From the cell containing the given text, extract its center point as [x, y] coordinate. 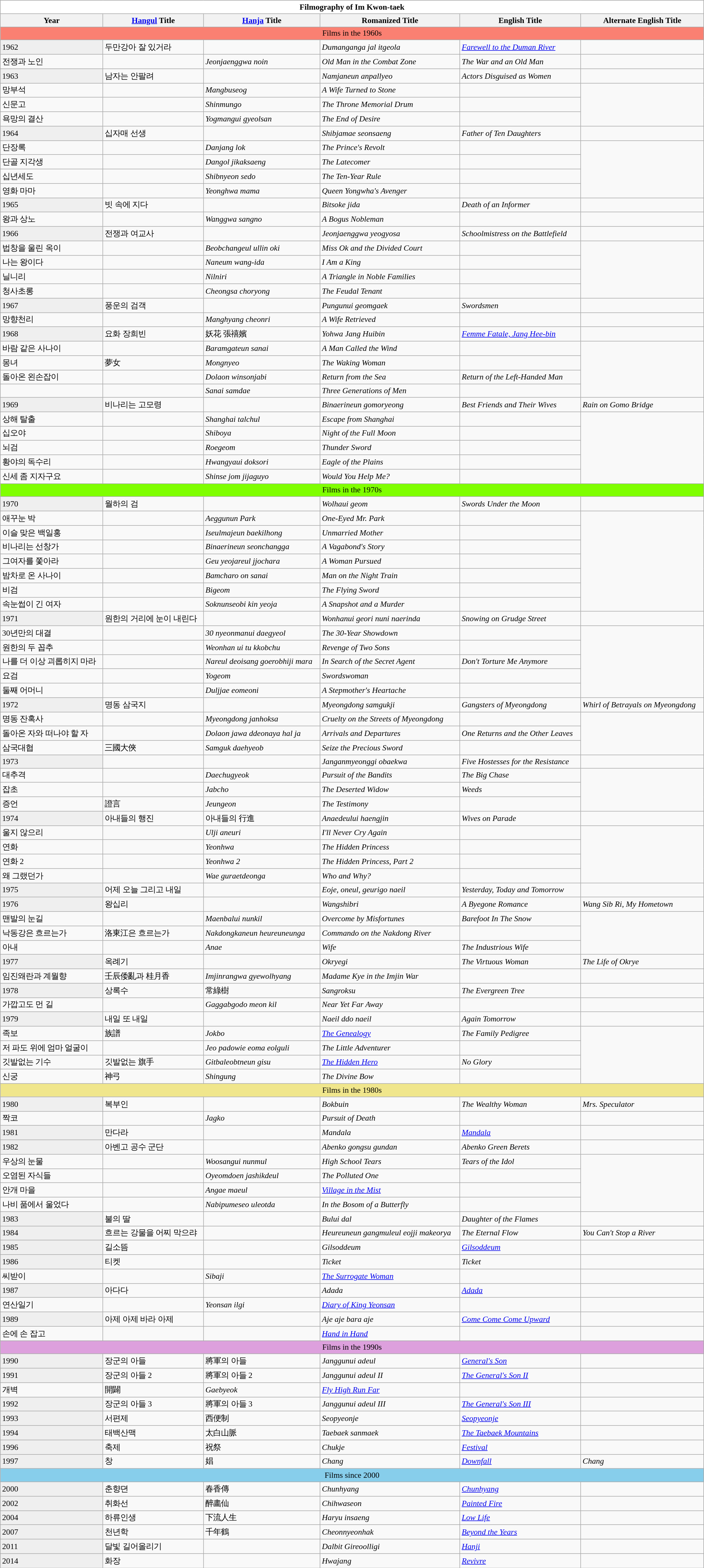
1974 [52, 818]
황야의 독수리 [52, 462]
Revenge of Two Sons [390, 648]
Shinse jom jijaguyo [262, 476]
Seize the Precious Sword [390, 748]
Alternate English Title [642, 20]
壬辰倭亂과 桂月香 [153, 976]
Bitsoke jida [390, 205]
전쟁과 여교사 [153, 234]
Father of Ten Daughters [520, 133]
십년세도 [52, 176]
Imjinrangwa gyewolhyang [262, 976]
Return of the Left-Handed Man [520, 377]
Haryu insaeng [390, 1518]
Five Hostesses for the Resistance [520, 762]
원한의 두 꼽추 [52, 648]
Jagko [262, 1118]
Yeonghwa mama [262, 191]
Gitbaleobtneun gisu [262, 1062]
영화 마마 [52, 191]
A Vagabond's Story [390, 547]
연화 [52, 847]
The Eternal Flow [520, 1233]
Romanized Title [390, 20]
常綠樹 [262, 991]
將軍의 아들 [262, 1361]
Yeonsan ilgi [262, 1305]
Nakdongkaneun heureuneunga [262, 933]
下流人生 [262, 1518]
娼 [262, 1461]
Iseulmajeun baekilhong [262, 532]
Miss Ok and the Divided Court [390, 248]
비나리는 고모령 [153, 405]
왕과 상노 [52, 219]
왕십리 [153, 904]
Mrs. Speculator [642, 1104]
1966 [52, 234]
요검 [52, 676]
깃발없는 기수 [52, 1062]
풍운의 검객 [153, 305]
The Deserted Widow [390, 789]
깃발없는 旗手 [153, 1062]
1991 [52, 1375]
族譜 [153, 1034]
바람 같은 사나이 [52, 348]
祝祭 [262, 1447]
Nabipumeseo uleotda [262, 1204]
Maenbalui nunkil [262, 919]
洛東江은 흐르는가 [153, 933]
Weeds [520, 789]
Painted Fire [520, 1503]
The Surrogate Woman [390, 1276]
울지 않으리 [52, 832]
Whirl of Betrayals on Myeongdong [642, 705]
명동 잔혹사 [52, 719]
1985 [52, 1248]
Rain on Gomo Bridge [642, 405]
몽녀 [52, 362]
월하의 검 [153, 504]
Gaebyeok [262, 1389]
1994 [52, 1432]
아다다 [153, 1291]
The Waking Woman [390, 362]
1987 [52, 1291]
Gaggabgodo meon kil [262, 1005]
나비 품에서 울었다 [52, 1204]
Yeonhwa 2 [262, 861]
망향천리 [52, 320]
The Wealthy Woman [520, 1104]
妖花 張禧嬪 [262, 334]
짝코 [52, 1118]
Hwajang [390, 1561]
내일 또 내일 [153, 1019]
醉畵仙 [262, 1503]
신세 좀 지자구요 [52, 476]
Abenko gongsu gundan [390, 1147]
단장록 [52, 148]
Janggunui adeul II [390, 1375]
Aje aje bara aje [390, 1319]
Wangshibri [390, 904]
Barefoot In The Snow [520, 919]
남자는 안팔려 [153, 76]
A Snapshot and a Murder [390, 604]
The Virtuous Woman [520, 962]
잡초 [52, 789]
Hangul Title [153, 20]
Eagle of the Plains [390, 462]
The War and an Old Man [520, 62]
西便制 [262, 1418]
1982 [52, 1147]
2004 [52, 1518]
Shibnyeon sedo [262, 176]
No Glory [520, 1062]
Anaedeului haengjin [390, 818]
1964 [52, 133]
The Testimony [390, 804]
Bului dal [390, 1219]
1993 [52, 1418]
In Search of the Secret Agent [390, 662]
2014 [52, 1561]
Roegeom [262, 448]
돌아온 자와 떠나야 할 자 [52, 734]
The Ten-Year Rule [390, 176]
Janggunui adeul [390, 1361]
1976 [52, 904]
전쟁과 노인 [52, 62]
1980 [52, 1104]
太白山脈 [262, 1432]
Cheongsa choryong [262, 291]
Revivre [520, 1561]
Jeungeon [262, 804]
1992 [52, 1404]
Wife [390, 948]
Baramgateun sanai [262, 348]
Snowing on Grudge Street [520, 619]
가깝고도 먼 길 [52, 1005]
Wanggwa sangno [262, 219]
Yesterday, Today and Tomorrow [520, 890]
The Flying Sword [390, 590]
왜 그랬던가 [52, 876]
Sibaji [262, 1276]
우상의 눈물 [52, 1161]
A Wife Retrieved [390, 320]
Wolhaui geom [390, 504]
2007 [52, 1532]
신궁 [52, 1077]
망부석 [52, 91]
Man on the Night Train [390, 576]
Naeil ddo naeil [390, 1019]
Pursuit of the Bandits [390, 775]
Geu yeojareul jjochara [262, 561]
Escape from Shanghai [390, 419]
오염된 자식들 [52, 1176]
The Industrious Wife [520, 948]
Festival [520, 1447]
Cheonnyeonhak [390, 1532]
춘향뎐 [153, 1489]
밤차로 온 사나이 [52, 576]
Beobchangeul ullin oki [262, 248]
The Genealogy [390, 1034]
春香傳 [262, 1489]
Dalbit Gireoolligi [390, 1546]
Death of an Informer [520, 205]
Films in the 1970s [352, 490]
Nilniri [262, 277]
Daechugyeok [262, 775]
2002 [52, 1503]
Samguk daehyeob [262, 748]
1975 [52, 890]
The General's Son III [520, 1404]
장군의 아들 [153, 1361]
Angae maeul [262, 1190]
비나리는 선창가 [52, 547]
족보 [52, 1034]
Taebaek sanmaek [390, 1432]
English Title [520, 20]
Films in the 1980s [352, 1090]
원한의 거리에 눈이 내린다 [153, 619]
Dumanganga jal itgeola [390, 48]
흐르는 강물을 어찌 막으랴 [153, 1233]
Bokbuin [390, 1104]
Shiboya [262, 434]
I'll Never Cry Again [390, 832]
Unmarried Mother [390, 532]
1990 [52, 1361]
The Evergreen Tree [520, 991]
낙동강은 흐르는가 [52, 933]
개벽 [52, 1389]
요화 장희빈 [153, 334]
Return from the Sea [390, 377]
십자매 선생 [153, 133]
Pungunui geomgaek [390, 305]
티켓 [153, 1262]
Madame Kye in the Imjin War [390, 976]
Jeonjaenggwa noin [262, 62]
Low Life [520, 1518]
Arrivals and Departures [390, 734]
임진왜란과 계월향 [52, 976]
Binaerineun seonchangga [262, 547]
You Can't Stop a River [642, 1233]
Cruelty on the Streets of Myeongdong [390, 719]
저 파도 위에 엄마 얼굴이 [52, 1048]
Hanji [520, 1546]
Heureuneun gangmuleul eojji makeorya [390, 1233]
Farewell to the Duman River [520, 48]
나는 왕이다 [52, 262]
Thunder Sword [390, 448]
開闢 [153, 1389]
The General's Son II [520, 1375]
Swordsmen [520, 305]
Nareul deoisang goerobhiji mara [262, 662]
1972 [52, 705]
Dolaon winsonjabi [262, 377]
복부인 [153, 1104]
Commando on the Nakdong River [390, 933]
Again Tomorrow [520, 1019]
Jokbo [262, 1034]
General's Son [520, 1361]
아벤고 공수 군단 [153, 1147]
옥례기 [153, 962]
1996 [52, 1447]
연산일기 [52, 1305]
Mangbuseog [262, 91]
Near Yet Far Away [390, 1005]
안개 마을 [52, 1190]
Three Generations of Men [390, 391]
The Latecomer [390, 162]
Namjaneun anpallyeo [390, 76]
1981 [52, 1132]
Anae [262, 948]
Tears of the Idol [520, 1161]
Come Come Come Upward [520, 1319]
Schoolmistress on the Battlefield [520, 234]
비검 [52, 590]
Jeonjaenggwa yeogyosa [390, 234]
1970 [52, 504]
The Taebaek Mountains [520, 1432]
1965 [52, 205]
Mongnyeo [262, 362]
The Throne Memorial Drum [390, 105]
1983 [52, 1219]
Films in the 1990s [352, 1347]
The Big Chase [520, 775]
千年鶴 [262, 1532]
두만강아 잘 있거라 [153, 48]
욕망의 결산 [52, 119]
Soknunseobi kin yeoja [262, 604]
Old Man in the Combat Zone [390, 62]
Hwangyaui doksori [262, 462]
Weonhan ui tu kkobchu [262, 648]
Wang Sib Ri, My Hometown [642, 904]
Sangroksu [390, 991]
Gangsters of Myeongdong [520, 705]
1963 [52, 76]
Village in the Mist [390, 1190]
1968 [52, 334]
The Divine Bow [390, 1077]
증언 [52, 804]
Actors Disguised as Women [520, 76]
Danjang lok [262, 148]
Myeongdong janhoksa [262, 719]
Manghyang cheonri [262, 320]
둘째 어머니 [52, 691]
불의 딸 [153, 1219]
Don't Torture Me Anymore [520, 662]
A Byegone Romance [520, 904]
Best Friends and Their Wives [520, 405]
One-Eyed Mr. Park [390, 518]
Who and Why? [390, 876]
명동 삼국지 [153, 705]
장군의 아들 2 [153, 1375]
아내들의 行進 [262, 818]
창 [153, 1461]
Beyond the Years [520, 1532]
1986 [52, 1262]
The Hidden Princess [390, 847]
將軍의 아들 2 [262, 1375]
단골 지각생 [52, 162]
30년만의 대결 [52, 633]
Shanghai talchul [262, 419]
서편제 [153, 1418]
Wonhanui geori nuni naerinda [390, 619]
1973 [52, 762]
A Man Called the Wind [390, 348]
Yeonhwa [262, 847]
Chihwaseon [390, 1503]
Yogmangui gyeolsan [262, 119]
손에 손 잡고 [52, 1334]
1984 [52, 1233]
Bigeom [262, 590]
Downfall [520, 1461]
나를 더 이상 괴롭히지 마라 [52, 662]
1978 [52, 991]
The Feudal Tenant [390, 291]
Films in the 1960s [352, 33]
A Bogus Nobleman [390, 219]
三國大俠 [153, 748]
Janggunui adeul III [390, 1404]
삼국대협 [52, 748]
Binaerineun gomoryeong [390, 405]
Hanja Title [262, 20]
Sanai samdae [262, 391]
Year [52, 20]
Chukje [390, 1447]
Naneum wang-ida [262, 262]
30 nyeonmanui daegyeol [262, 633]
달빛 길어올리기 [153, 1546]
1962 [52, 48]
In the Bosom of a Butterfly [390, 1204]
Oyeomdoen jashikdeul [262, 1176]
The Polluted One [390, 1176]
아내들의 행진 [153, 818]
Fly High Run Far [390, 1389]
Aeggunun Park [262, 518]
아제 아제 바라 아제 [153, 1319]
1989 [52, 1319]
Shibjamae seonsaeng [390, 133]
1967 [52, 305]
1977 [52, 962]
그여자를 쫓아라 [52, 561]
2011 [52, 1546]
Woosangui nunmul [262, 1161]
夢女 [153, 362]
Dangol jikaksaeng [262, 162]
Shinmungo [262, 105]
A Stepmother's Heartache [390, 691]
將軍의 아들 3 [262, 1404]
Dolaon jawa ddeonaya hal ja [262, 734]
만다라 [153, 1132]
One Returns and the Other Leaves [520, 734]
씨받이 [52, 1276]
Jeo padowie eoma eolguli [262, 1048]
Wives on Parade [520, 818]
천년학 [153, 1532]
Shingung [262, 1077]
Overcome by Misfortunes [390, 919]
연화 2 [52, 861]
Hand in Hand [390, 1334]
십오야 [52, 434]
상해 탈출 [52, 419]
Yohwa Jang Huibin [390, 334]
Diary of King Yeonsan [390, 1305]
1997 [52, 1461]
神弓 [153, 1077]
The Life of Okrye [642, 962]
證言 [153, 804]
Pursuit of Death [390, 1118]
Films since 2000 [352, 1475]
화장 [153, 1561]
The 30-Year Showdown [390, 633]
Jabcho [262, 789]
Yogeom [262, 676]
Duljjae eomeoni [262, 691]
청사초롱 [52, 291]
The Little Adventurer [390, 1048]
Would You Help Me? [390, 476]
장군의 아들 3 [153, 1404]
어제 오늘 그리고 내일 [153, 890]
Swords Under the Moon [520, 504]
돌아온 왼손잡이 [52, 377]
Daughter of the Flames [520, 1219]
2000 [52, 1489]
The Hidden Hero [390, 1062]
Ulji aneuri [262, 832]
취화선 [153, 1503]
애꾸눈 박 [52, 518]
I Am a King [390, 262]
이슬 맞은 백일홍 [52, 532]
Eoje, oneul, geurigo naeil [390, 890]
빗 속에 지다 [153, 205]
Night of the Full Moon [390, 434]
Abenko Green Berets [520, 1147]
Okryegi [390, 962]
Janganmyeonggi obaekwa [390, 762]
Queen Yongwha's Avenger [390, 191]
Bamcharo on sanai [262, 576]
아내 [52, 948]
뇌검 [52, 448]
Myeongdong samgukji [390, 705]
Wae guraetdeonga [262, 876]
속눈썹이 긴 여자 [52, 604]
법창을 울린 옥이 [52, 248]
A Triangle in Noble Families [390, 277]
Filmography of Im Kwon-taek [352, 7]
Femme Fatale, Jang Hee-bin [520, 334]
The Hidden Princess, Part 2 [390, 861]
닐니리 [52, 277]
하류인생 [153, 1518]
신문고 [52, 105]
축제 [153, 1447]
The Prince's Revolt [390, 148]
1969 [52, 405]
A Wife Turned to Stone [390, 91]
The End of Desire [390, 119]
상록수 [153, 991]
1979 [52, 1019]
태백산맥 [153, 1432]
The Family Pedigree [520, 1034]
맨발의 눈길 [52, 919]
A Woman Pursued [390, 561]
대추격 [52, 775]
1971 [52, 619]
Swordswoman [390, 676]
High School Tears [390, 1161]
길소뜸 [153, 1248]
